Provide the (X, Y) coordinate of the cell's center where the given text is located.  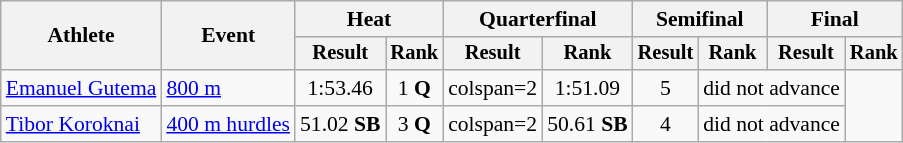
1:53.46 (340, 88)
Emanuel Gutema (82, 88)
Tibor Koroknai (82, 124)
Event (228, 36)
4 (666, 124)
1:51.09 (588, 88)
51.02 SB (340, 124)
1 Q (415, 88)
5 (666, 88)
800 m (228, 88)
Quarterfinal (538, 19)
3 Q (415, 124)
Athlete (82, 36)
Final (835, 19)
50.61 SB (588, 124)
Semifinal (700, 19)
400 m hurdles (228, 124)
Heat (369, 19)
